Detect which cell encompasses the target text, then output its (x, y) center coordinate. 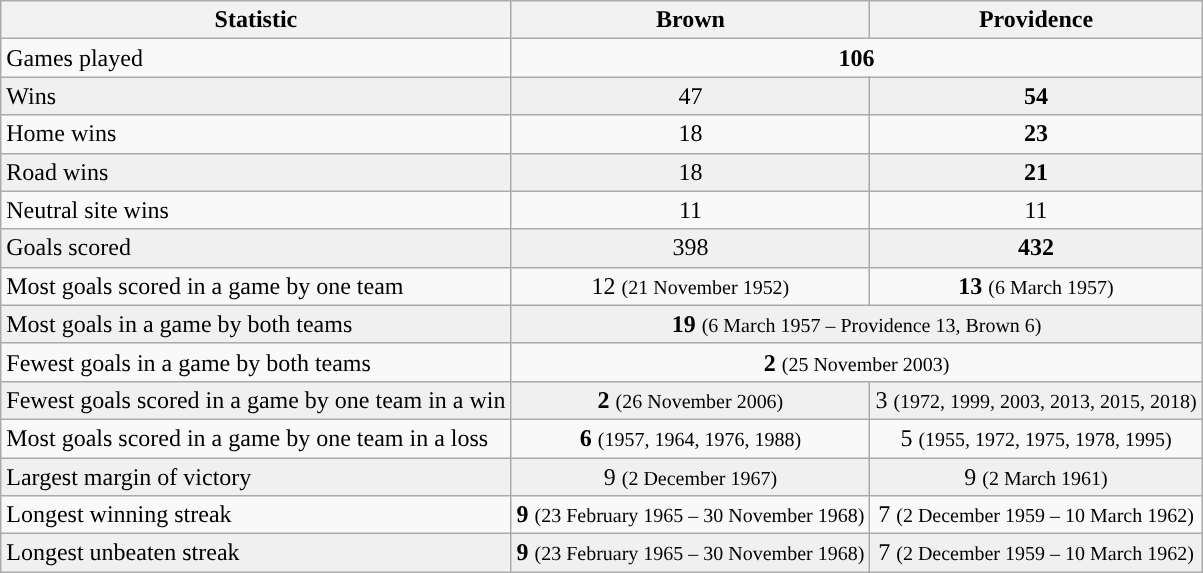
Most goals scored in a game by one team in a loss (256, 438)
9 (2 December 1967) (690, 477)
Goals scored (256, 248)
432 (1036, 248)
Most goals scored in a game by one team (256, 286)
5 (1955, 1972, 1975, 1978, 1995) (1036, 438)
Most goals in a game by both teams (256, 324)
Statistic (256, 20)
Games played (256, 58)
9 (2 March 1961) (1036, 477)
Providence (1036, 20)
47 (690, 96)
3 (1972, 1999, 2003, 2013, 2015, 2018) (1036, 400)
23 (1036, 134)
6 (1957, 1964, 1976, 1988) (690, 438)
19 (6 March 1957 – Providence 13, Brown 6) (856, 324)
2 (25 November 2003) (856, 362)
Brown (690, 20)
21 (1036, 172)
Road wins (256, 172)
106 (856, 58)
2 (26 November 2006) (690, 400)
Home wins (256, 134)
Wins (256, 96)
Largest margin of victory (256, 477)
12 (21 November 1952) (690, 286)
Longest unbeaten streak (256, 553)
54 (1036, 96)
Fewest goals scored in a game by one team in a win (256, 400)
Neutral site wins (256, 210)
Fewest goals in a game by both teams (256, 362)
398 (690, 248)
13 (6 March 1957) (1036, 286)
Longest winning streak (256, 515)
